Pinpoint the cell where the given text exists, returning its (x, y) midpoint coordinate. 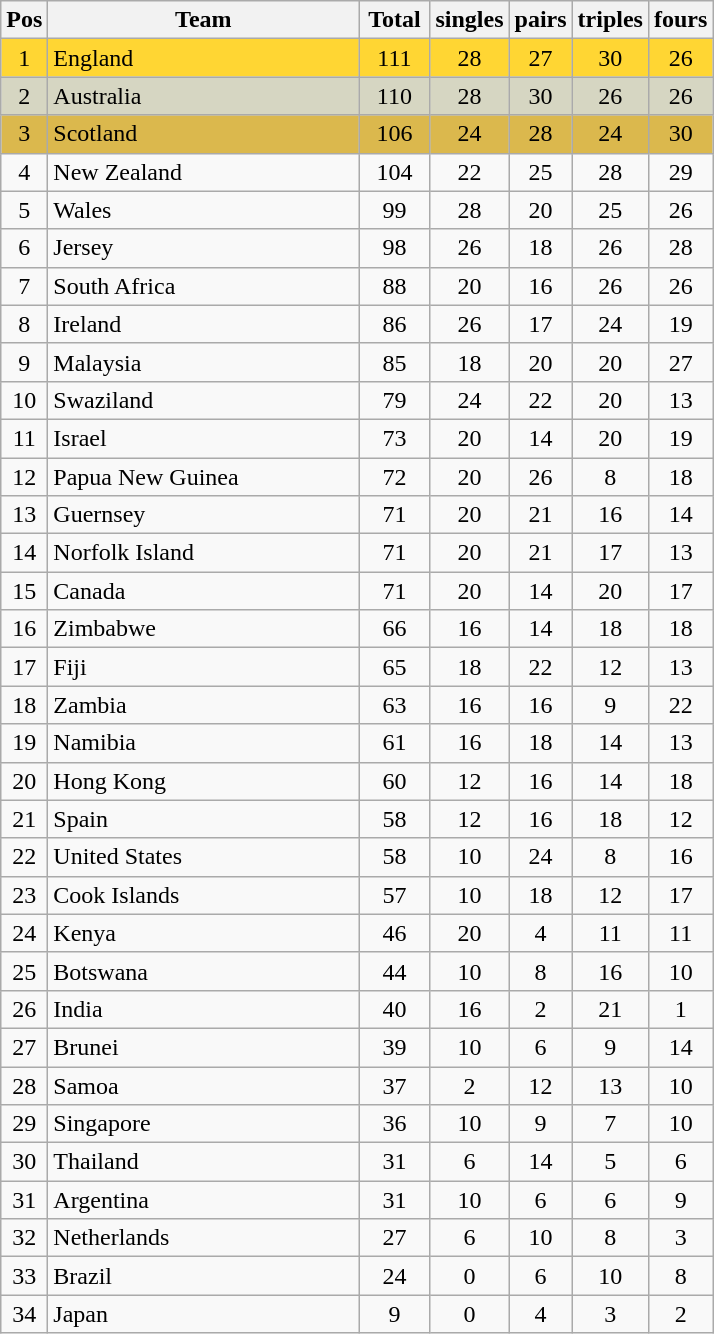
86 (394, 324)
15 (24, 591)
37 (394, 1085)
Team (204, 20)
Total (394, 20)
Kenya (204, 933)
99 (394, 210)
Wales (204, 210)
Australia (204, 96)
Singapore (204, 1124)
Canada (204, 591)
New Zealand (204, 172)
85 (394, 362)
Brazil (204, 1276)
44 (394, 971)
106 (394, 134)
46 (394, 933)
88 (394, 286)
India (204, 1009)
Argentina (204, 1200)
110 (394, 96)
72 (394, 477)
36 (394, 1124)
66 (394, 629)
Japan (204, 1314)
Netherlands (204, 1238)
Hong Kong (204, 781)
57 (394, 895)
Jersey (204, 248)
23 (24, 895)
Namibia (204, 743)
South Africa (204, 286)
79 (394, 400)
Norfolk Island (204, 553)
Thailand (204, 1162)
63 (394, 705)
Zimbabwe (204, 629)
34 (24, 1314)
73 (394, 438)
Zambia (204, 705)
Cook Islands (204, 895)
Botswana (204, 971)
United States (204, 857)
pairs (540, 20)
Guernsey (204, 515)
39 (394, 1047)
triples (610, 20)
40 (394, 1009)
Samoa (204, 1085)
Malaysia (204, 362)
Brunei (204, 1047)
Papua New Guinea (204, 477)
111 (394, 58)
Swaziland (204, 400)
Scotland (204, 134)
98 (394, 248)
Ireland (204, 324)
Pos (24, 20)
England (204, 58)
singles (470, 20)
60 (394, 781)
fours (680, 20)
33 (24, 1276)
Spain (204, 819)
32 (24, 1238)
Israel (204, 438)
61 (394, 743)
65 (394, 667)
Fiji (204, 667)
104 (394, 172)
